Scan for the cell matching the given text and deliver its [X, Y] coordinate at center. 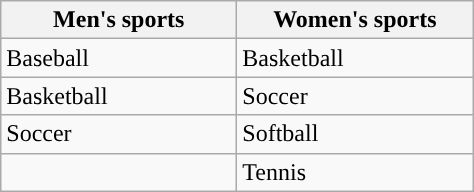
Baseball [119, 58]
Softball [355, 134]
Men's sports [119, 20]
Tennis [355, 172]
Women's sports [355, 20]
